Detect which cell encompasses the target text, then output its (X, Y) center coordinate. 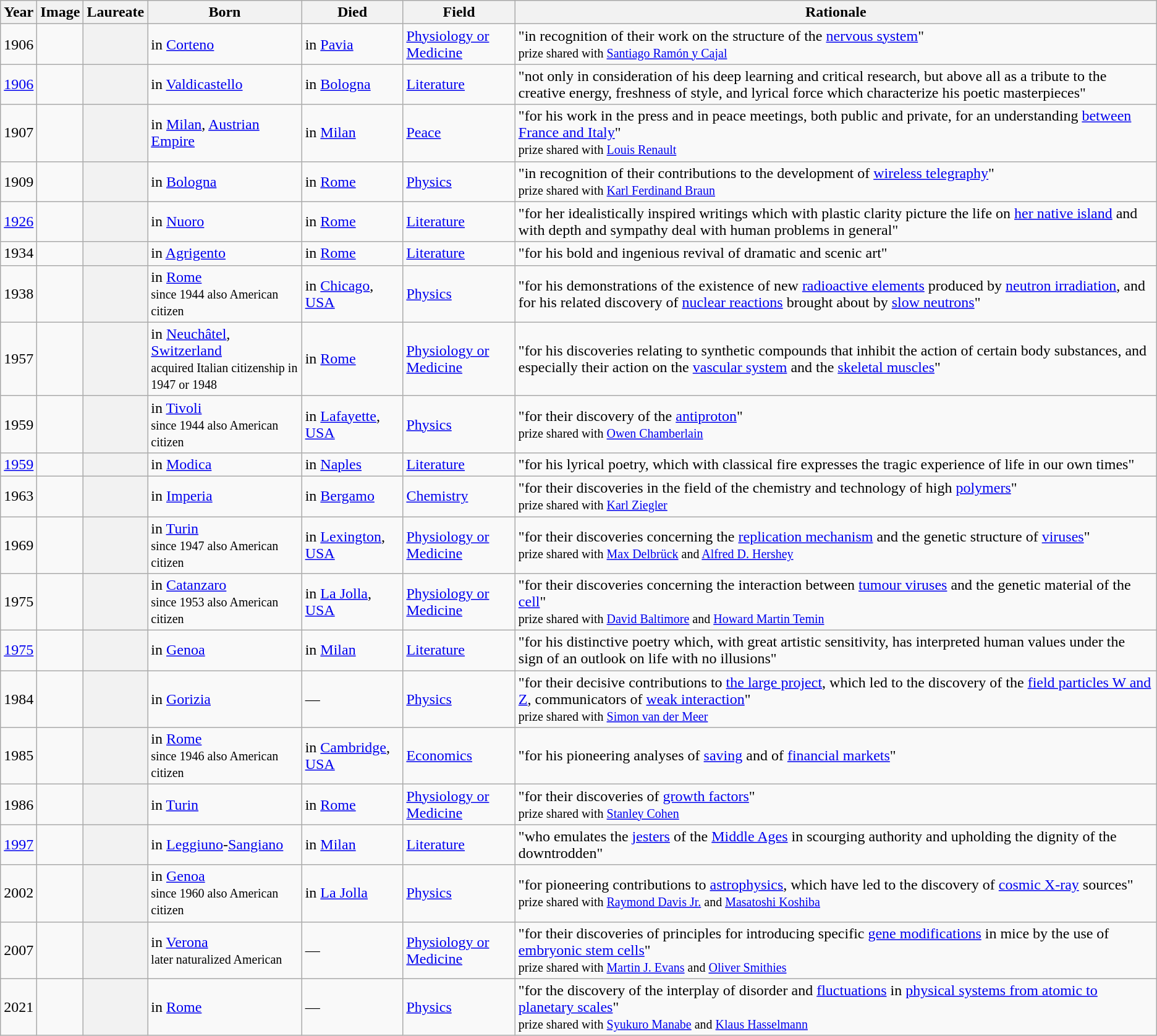
Died (352, 12)
"for his pioneering analyses of saving and of financial markets" (836, 756)
1934 (19, 253)
in Leggiuno-Sangiano (225, 844)
"for their discoveries in the field of the chemistry and technology of high polymers"prize shared with Karl Ziegler (836, 496)
in Cambridge, USA (352, 756)
"for his bold and ingenious revival of dramatic and scenic art" (836, 253)
in Lexington, USA (352, 545)
1969 (19, 545)
Chemistry (459, 496)
in Romesince 1946 also American citizen (225, 756)
in Bergamo (352, 496)
"for his lyrical poetry, which with classical fire expresses the tragic experience of life in our own times" (836, 464)
in Modica (225, 464)
1986 (19, 805)
in Corteno (225, 45)
in Agrigento (225, 253)
in Veronalater naturalized American (225, 950)
in La Jolla (352, 893)
2021 (19, 1007)
1985 (19, 756)
Laureate (116, 12)
in Catanzarosince 1953 also American citizen (225, 602)
1938 (19, 294)
1984 (19, 699)
in Neuchâtel, Switzerlandacquired Italian citizenship in 1947 or 1948 (225, 359)
in Chicago, USA (352, 294)
Economics (459, 756)
in Lafayette, USA (352, 424)
in Nuoro (225, 221)
1907 (19, 133)
1957 (19, 359)
in Gorizia (225, 699)
"for their discoveries of growth factors"prize shared with Stanley Cohen (836, 805)
"for their discoveries concerning the replication mechanism and the genetic structure of viruses"prize shared with Max Delbrück and Alfred D. Hershey (836, 545)
Year (19, 12)
2002 (19, 893)
1926 (19, 221)
Image (61, 12)
in Milan, Austrian Empire (225, 133)
Peace (459, 133)
in Genoasince 1960 also American citizen (225, 893)
"for their discovery of the antiproton"prize shared with Owen Chamberlain (836, 424)
in Pavia (352, 45)
in Imperia (225, 496)
"in recognition of their work on the structure of the nervous system"prize shared with Santiago Ramón y Cajal (836, 45)
Rationale (836, 12)
in Turin (225, 805)
in La Jolla, USA (352, 602)
in Tivolisince 1944 also American citizen (225, 424)
in Genoa (225, 650)
in Romesince 1944 also American citizen (225, 294)
"who emulates the jesters of the Middle Ages in scourging authority and upholding the dignity of the downtrodden" (836, 844)
1909 (19, 182)
in Turinsince 1947 also American citizen (225, 545)
1963 (19, 496)
1997 (19, 844)
"in recognition of their contributions to the development of wireless telegraphy"prize shared with Karl Ferdinand Braun (836, 182)
2007 (19, 950)
in Valdicastello (225, 84)
Born (225, 12)
in Naples (352, 464)
Field (459, 12)
